Provide the [x, y] coordinate of the cell's center where the given text is located.  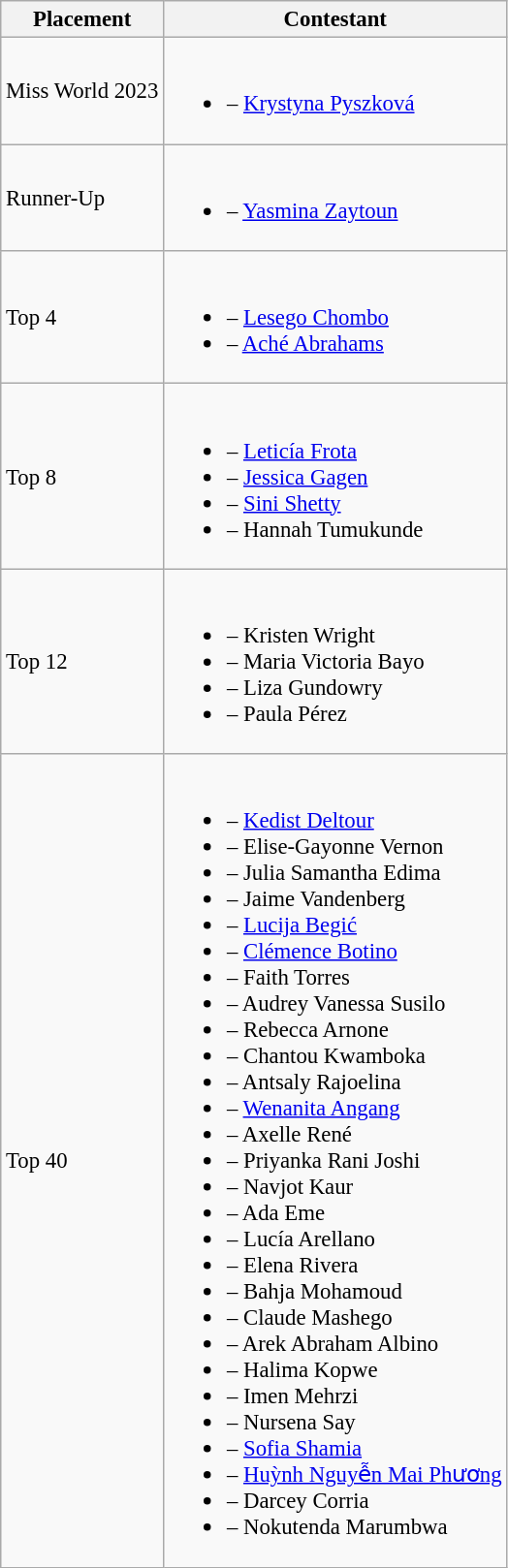
Runner-Up [82, 198]
Miss World 2023 [82, 91]
Contestant [335, 19]
Top 12 [82, 661]
– Yasmina Zaytoun [335, 198]
– Krystyna Pyszková [335, 91]
Top 4 [82, 318]
Top 40 [82, 1161]
– Leticía Frota – Jessica Gagen – Sini Shetty – Hannah Tumukunde [335, 477]
Top 8 [82, 477]
– Lesego Chombo – Aché Abrahams [335, 318]
Placement [82, 19]
– Kristen Wright – Maria Victoria Bayo – Liza Gundowry – Paula Pérez [335, 661]
